Determine the (X, Y) coordinate at the center of the cell enclosing the given text.  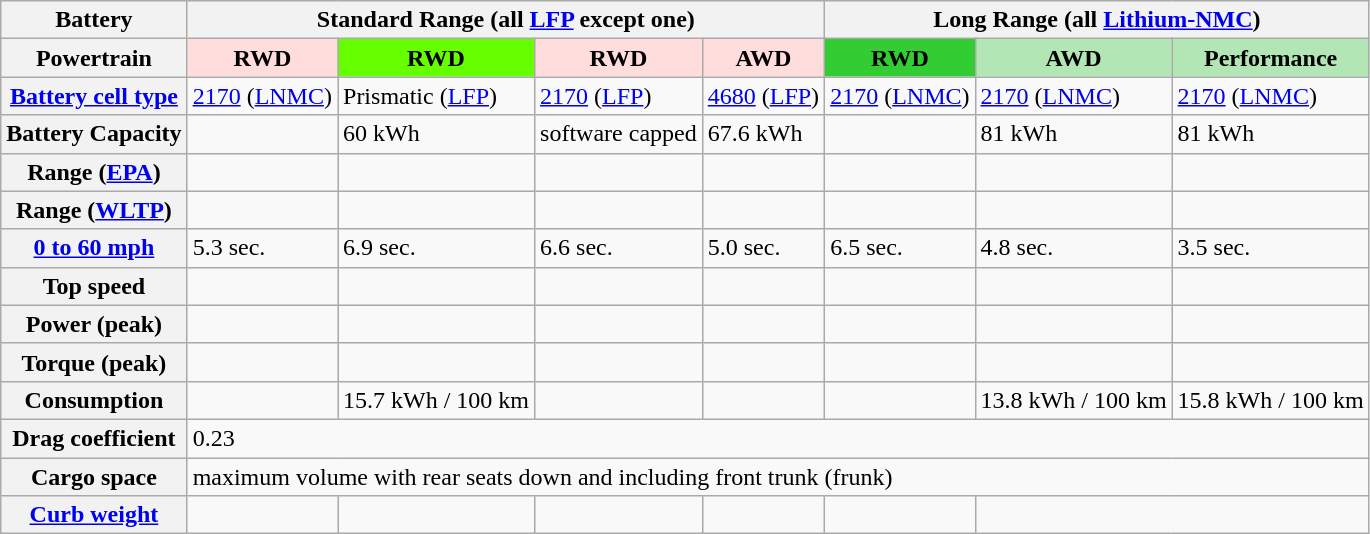
Battery (94, 20)
maximum volume with rear seats down and including front trunk (frunk) (778, 477)
4680 (LFP) (763, 96)
15.8 kWh / 100 km (1270, 400)
5.3 sec. (262, 248)
13.8 kWh / 100 km (1074, 400)
67.6 kWh (763, 134)
Standard Range (all LFP except one) (506, 20)
Powertrain (94, 58)
0 to 60 mph (94, 248)
Performance (1270, 58)
60 kWh (436, 134)
Curb weight (94, 515)
Consumption (94, 400)
4.8 sec. (1074, 248)
Torque (peak) (94, 362)
2170 (LFP) (619, 96)
Prismatic (LFP) (436, 96)
6.6 sec. (619, 248)
6.5 sec. (900, 248)
Battery Capacity (94, 134)
15.7 kWh / 100 km (436, 400)
5.0 sec. (763, 248)
Battery cell type (94, 96)
Power (peak) (94, 324)
3.5 sec. (1270, 248)
Top speed (94, 286)
Range (WLTP) (94, 210)
Long Range (all Lithium-NMC) (1098, 20)
software capped (619, 134)
0.23 (778, 438)
6.9 sec. (436, 248)
Cargo space (94, 477)
Drag coefficient (94, 438)
Range (EPA) (94, 172)
